For the text-containing cell, return its midpoint in (x, y) coordinate format. 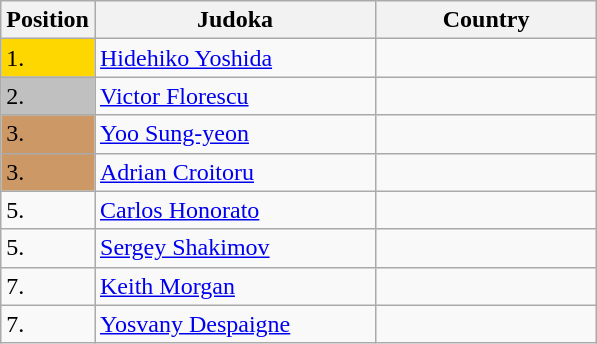
Keith Morgan (234, 286)
Adrian Croitoru (234, 172)
2. (48, 96)
Yoo Sung-yeon (234, 134)
Sergey Shakimov (234, 248)
Hidehiko Yoshida (234, 58)
Victor Florescu (234, 96)
Yosvany Despaigne (234, 324)
Carlos Honorato (234, 210)
Country (486, 20)
Judoka (234, 20)
1. (48, 58)
Position (48, 20)
